Search for the cell housing the specified text and yield its (X, Y) center coordinate. 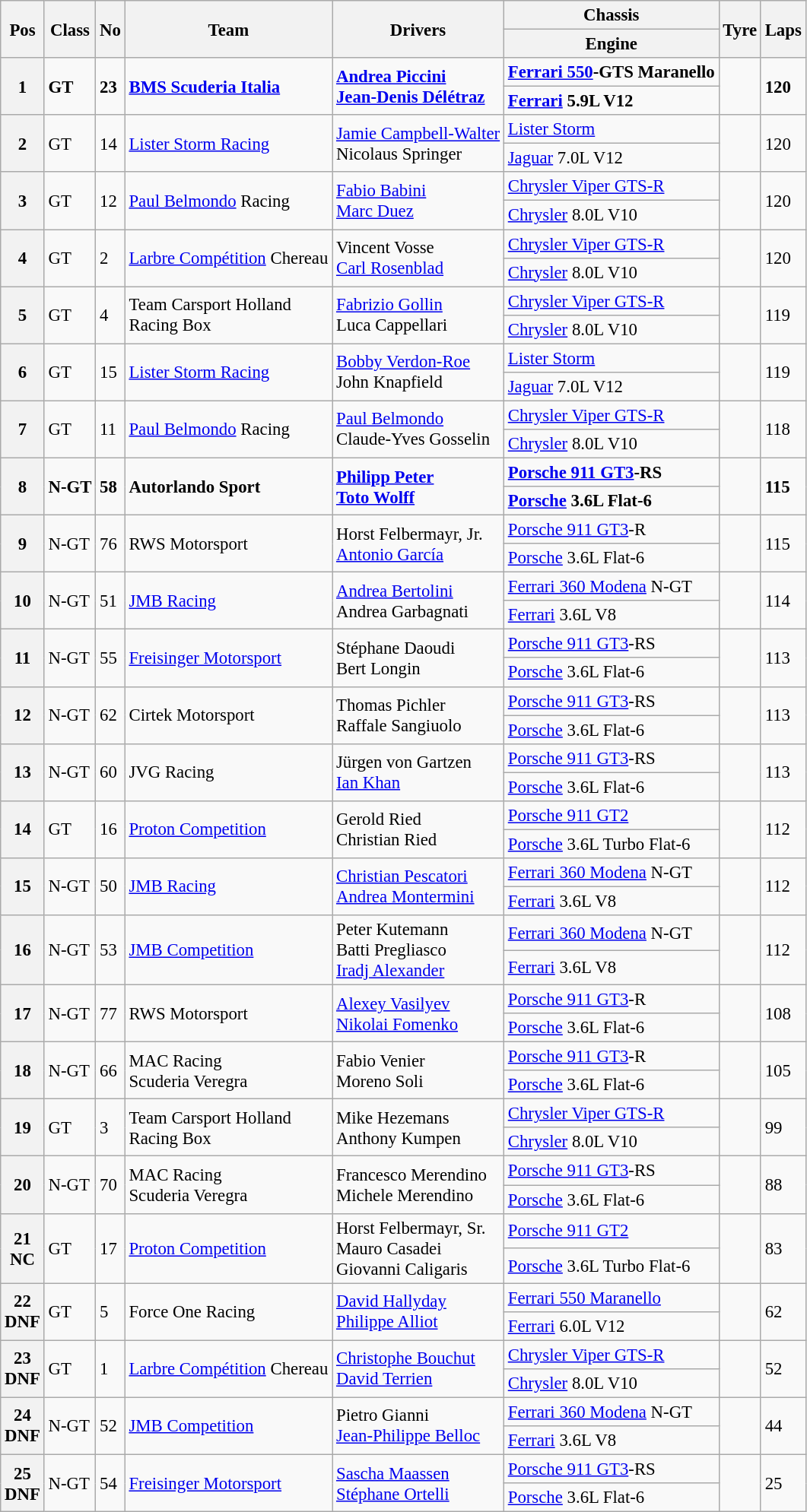
Bobby Verdon-Roe John Knapfield (418, 372)
51 (110, 601)
58 (110, 487)
118 (783, 429)
Pietro Gianni Jean-Philippe Belloc (418, 1426)
Laps (783, 29)
66 (110, 1070)
Ferrari 550-GTS Maranello (612, 72)
BMS Scuderia Italia (228, 87)
10 (23, 601)
54 (110, 1482)
Drivers (418, 29)
21NC (23, 1248)
25 (783, 1482)
Stéphane Daoudi Bert Longin (418, 658)
Fabrizio Gollin Luca Cappellari (418, 315)
Cirtek Motorsport (228, 715)
22DNF (23, 1312)
Ferrari 5.9L V12 (612, 101)
23 (110, 87)
Vincent Vosse Carl Rosenblad (418, 258)
Class (70, 29)
18 (23, 1070)
Andrea Piccini Jean-Denis Délétraz (418, 87)
13 (23, 772)
Philipp Peter Toto Wolff (418, 487)
Christian Pescatori Andrea Montermini (418, 886)
Autorlando Sport (228, 487)
No (110, 29)
50 (110, 886)
Team (228, 29)
99 (783, 1128)
Pos (23, 29)
Gerold Ried Christian Ried (418, 830)
23DNF (23, 1368)
Christophe Bouchut David Terrien (418, 1368)
44 (783, 1426)
Force One Racing (228, 1312)
Ferrari 550 Maranello (612, 1298)
Sascha Maassen Stéphane Ortelli (418, 1482)
Alexey Vasilyev Nikolai Fomenko (418, 1014)
114 (783, 601)
Jürgen von Gartzen Ian Khan (418, 772)
19 (23, 1128)
53 (110, 950)
Thomas Pichler Raffale Sangiuolo (418, 715)
JVG Racing (228, 772)
David Hallyday Philippe Alliot (418, 1312)
25DNF (23, 1482)
105 (783, 1070)
83 (783, 1248)
Francesco Merendino Michele Merendino (418, 1184)
Fabio Venier Moreno Soli (418, 1070)
Fabio Babini Marc Duez (418, 201)
Horst Felbermayr, Sr. Mauro Casadei Giovanni Caligaris (418, 1248)
77 (110, 1014)
7 (23, 429)
Andrea Bertolini Andrea Garbagnati (418, 601)
88 (783, 1184)
9 (23, 544)
70 (110, 1184)
Horst Felbermayr, Jr. Antonio García (418, 544)
20 (23, 1184)
Tyre (739, 29)
Ferrari 6.0L V12 (612, 1326)
Paul Belmondo Claude-Yves Gosselin (418, 429)
76 (110, 544)
108 (783, 1014)
Jamie Campbell-Walter Nicolaus Springer (418, 143)
Mike Hezemans Anthony Kumpen (418, 1128)
24DNF (23, 1426)
60 (110, 772)
55 (110, 658)
Peter Kutemann Batti Pregliasco Iradj Alexander (418, 950)
Chassis (612, 15)
6 (23, 372)
8 (23, 487)
Engine (612, 44)
